Determine the (x, y) coordinate at the center of the cell enclosing the given text.  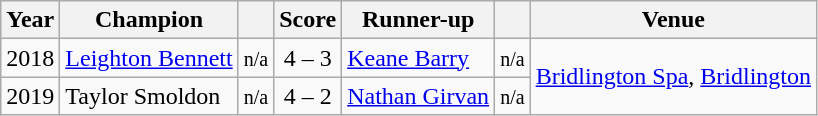
Bridlington Spa, Bridlington (673, 77)
4 – 2 (308, 96)
Runner-up (418, 20)
Keane Barry (418, 58)
Leighton Bennett (149, 58)
4 – 3 (308, 58)
Venue (673, 20)
2019 (30, 96)
Taylor Smoldon (149, 96)
Nathan Girvan (418, 96)
Year (30, 20)
Champion (149, 20)
Score (308, 20)
2018 (30, 58)
